For the text-containing cell, return its midpoint in (x, y) coordinate format. 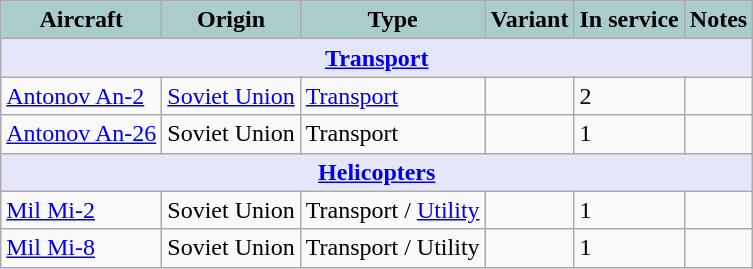
Origin (231, 20)
Aircraft (82, 20)
Variant (530, 20)
In service (629, 20)
Mil Mi-8 (82, 248)
Notes (718, 20)
Antonov An-2 (82, 96)
Type (392, 20)
Mil Mi-2 (82, 210)
Helicopters (377, 172)
Antonov An-26 (82, 134)
2 (629, 96)
